Capture the cell that displays the provided text and extract its [x, y] central coordinate. 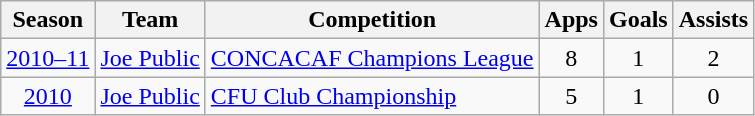
Assists [713, 20]
0 [713, 96]
Season [48, 20]
CFU Club Championship [372, 96]
Apps [571, 20]
Team [150, 20]
CONCACAF Champions League [372, 58]
8 [571, 58]
2010–11 [48, 58]
Goals [638, 20]
2010 [48, 96]
Competition [372, 20]
2 [713, 58]
5 [571, 96]
